Locate the cell with the specified text and output its (X, Y) center coordinate. 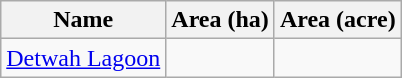
Name (84, 20)
Area (acre) (338, 20)
Area (ha) (220, 20)
Detwah Lagoon (84, 58)
